For the text-containing cell, return its midpoint in [x, y] coordinate format. 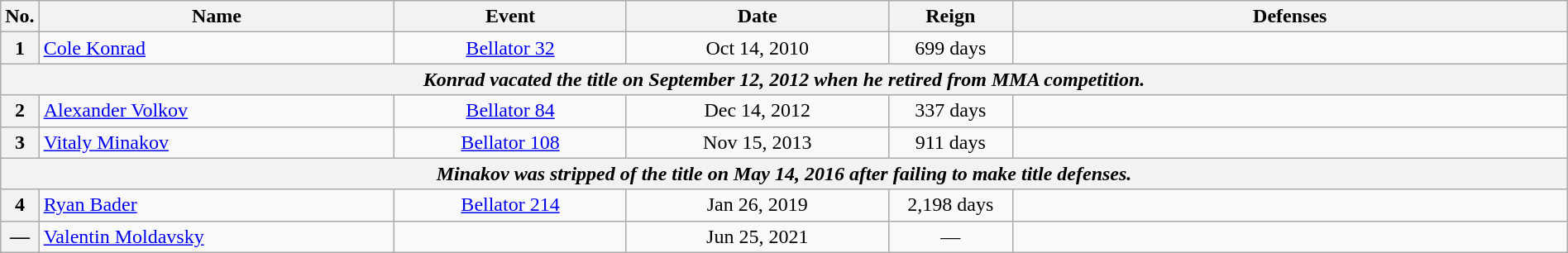
No. [20, 17]
Vitaly Minakov [217, 142]
Alexander Volkov [217, 111]
Event [510, 17]
Konrad vacated the title on September 12, 2012 when he retired from MMA competition. [784, 79]
Jun 25, 2021 [758, 236]
Minakov was stripped of the title on May 14, 2016 after failing to make title defenses. [784, 174]
Nov 15, 2013 [758, 142]
337 days [950, 111]
4 [20, 205]
1 [20, 48]
3 [20, 142]
Bellator 32 [510, 48]
Reign [950, 17]
911 days [950, 142]
Name [217, 17]
2 [20, 111]
Defenses [1290, 17]
Bellator 214 [510, 205]
699 days [950, 48]
Bellator 108 [510, 142]
Jan 26, 2019 [758, 205]
Bellator 84 [510, 111]
Dec 14, 2012 [758, 111]
Ryan Bader [217, 205]
Oct 14, 2010 [758, 48]
Date [758, 17]
Cole Konrad [217, 48]
Valentin Moldavsky [217, 236]
2,198 days [950, 205]
